Determine the [x, y] coordinate at the center of the cell enclosing the given text.  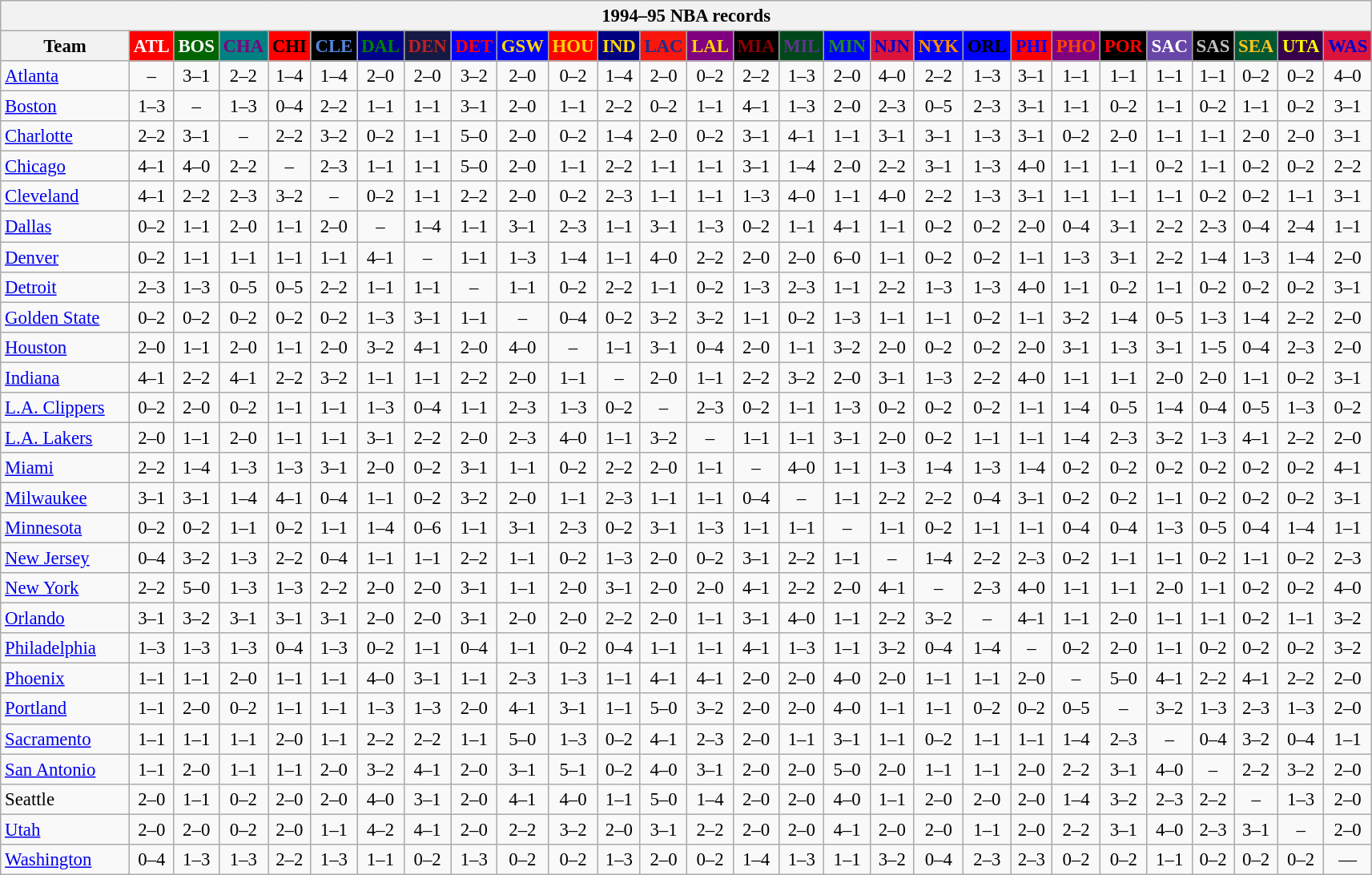
SEA [1256, 46]
DEN [428, 46]
UTA [1301, 46]
1–5 [1213, 347]
Houston [66, 347]
5–1 [573, 769]
Sacramento [66, 739]
POR [1123, 46]
Detroit [66, 287]
CHA [243, 46]
1994–95 NBA records [686, 16]
DAL [381, 46]
2–4 [1301, 227]
PHO [1076, 46]
New York [66, 588]
Golden State [66, 317]
L.A. Clippers [66, 408]
Boston [66, 107]
CHI [289, 46]
HOU [573, 46]
Minnesota [66, 528]
NYK [939, 46]
NJN [892, 46]
PHI [1032, 46]
Milwaukee [66, 498]
Atlanta [66, 76]
Washington [66, 860]
IND [619, 46]
Phoenix [66, 679]
4–2 [381, 829]
DET [474, 46]
Portland [66, 709]
MIN [847, 46]
Chicago [66, 167]
Indiana [66, 377]
0–6 [428, 528]
Philadelphia [66, 648]
CLE [333, 46]
BOS [196, 46]
Denver [66, 257]
Dallas [66, 227]
Cleveland [66, 196]
SAC [1169, 46]
GSW [522, 46]
Seattle [66, 799]
— [1348, 860]
MIL [802, 46]
ATL [151, 46]
Orlando [66, 619]
New Jersey [66, 558]
LAL [710, 46]
ORL [987, 46]
Miami [66, 468]
SAS [1213, 46]
Utah [66, 829]
LAC [663, 46]
6–0 [847, 257]
MIA [756, 46]
WAS [1348, 46]
San Antonio [66, 769]
Team [66, 46]
L.A. Lakers [66, 437]
Charlotte [66, 136]
